Output the [x, y] coordinate of the center of the cell containing the given text.  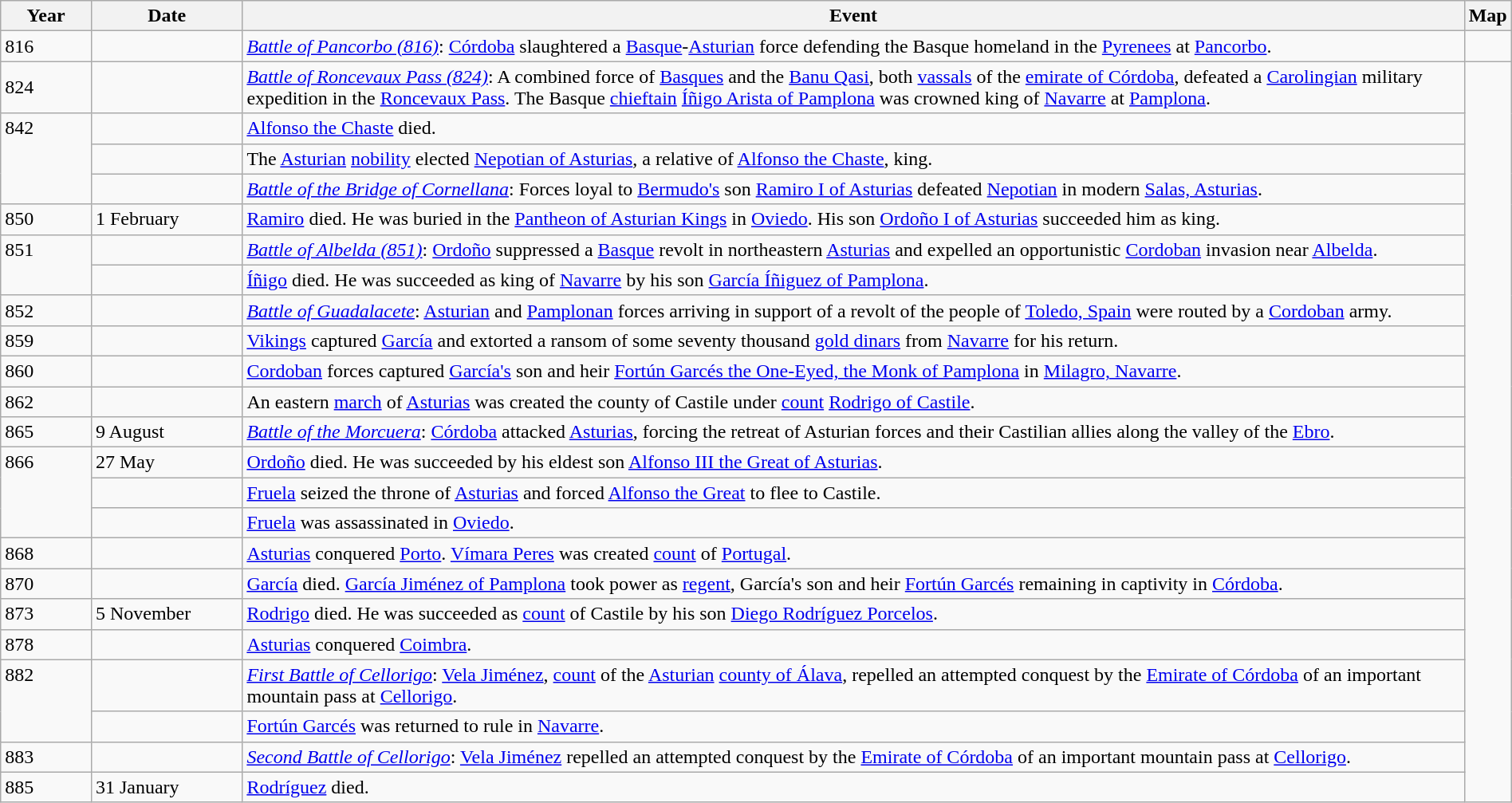
866 [46, 493]
824 [46, 88]
García died. García Jiménez of Pamplona took power as regent, García's son and heir Fortún Garcés remaining in captivity in Córdoba. [853, 584]
Year [46, 16]
842 [46, 159]
1 February [166, 219]
865 [46, 432]
859 [46, 340]
An eastern march of Asturias was created the county of Castile under count Rodrigo of Castile. [853, 401]
Battle of the Bridge of Cornellana: Forces loyal to Bermudo's son Ramiro I of Asturias defeated Nepotian in modern Salas, Asturias. [853, 189]
882 [46, 700]
31 January [166, 787]
Alfonso the Chaste died. [853, 128]
Ramiro died. He was buried in the Pantheon of Asturian Kings in Oviedo. His son Ordoño I of Asturias succeeded him as king. [853, 219]
Battle of Pancorbo (816): Córdoba slaughtered a Basque-Asturian force defending the Basque homeland in the Pyrenees at Pancorbo. [853, 46]
Second Battle of Cellorigo: Vela Jiménez repelled an attempted conquest by the Emirate of Córdoba of an important mountain pass at Cellorigo. [853, 757]
9 August [166, 432]
883 [46, 757]
Fortún Garcés was returned to rule in Navarre. [853, 726]
878 [46, 644]
870 [46, 584]
Battle of Albelda (851): Ordoño suppressed a Basque revolt in northeastern Asturias and expelled an opportunistic Cordoban invasion near Albelda. [853, 250]
Battle of Guadalacete: Asturian and Pamplonan forces arriving in support of a revolt of the people of Toledo, Spain were routed by a Cordoban army. [853, 310]
862 [46, 401]
Fruela seized the throne of Asturias and forced Alfonso the Great to flee to Castile. [853, 493]
Fruela was assassinated in Oviedo. [853, 523]
Íñigo died. He was succeeded as king of Navarre by his son García Íñiguez of Pamplona. [853, 280]
860 [46, 371]
Cordoban forces captured García's son and heir Fortún Garcés the One-Eyed, the Monk of Pamplona in Milagro, Navarre. [853, 371]
851 [46, 265]
Map [1488, 16]
Battle of the Morcuera: Córdoba attacked Asturias, forcing the retreat of Asturian forces and their Castilian allies along the valley of the Ebro. [853, 432]
5 November [166, 614]
Asturias conquered Porto. Vímara Peres was created count of Portugal. [853, 553]
885 [46, 787]
Date [166, 16]
868 [46, 553]
850 [46, 219]
852 [46, 310]
The Asturian nobility elected Nepotian of Asturias, a relative of Alfonso the Chaste, king. [853, 159]
Rodríguez died. [853, 787]
Ordoño died. He was succeeded by his eldest son Alfonso III the Great of Asturias. [853, 463]
873 [46, 614]
Vikings captured García and extorted a ransom of some seventy thousand gold dinars from Navarre for his return. [853, 340]
Event [853, 16]
Asturias conquered Coimbra. [853, 644]
816 [46, 46]
27 May [166, 463]
Rodrigo died. He was succeeded as count of Castile by his son Diego Rodríguez Porcelos. [853, 614]
